Output the (x, y) coordinate of the center of the cell containing the given text.  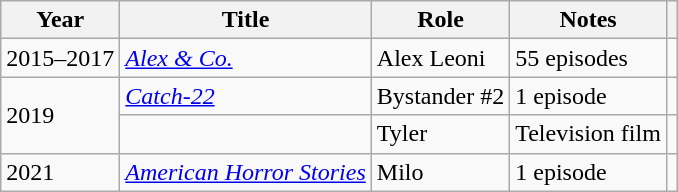
55 episodes (588, 58)
Tyler (440, 134)
2015–2017 (60, 58)
Milo (440, 172)
Role (440, 20)
Bystander #2 (440, 96)
Notes (588, 20)
Television film (588, 134)
Catch-22 (246, 96)
Alex Leoni (440, 58)
Title (246, 20)
American Horror Stories (246, 172)
Year (60, 20)
2021 (60, 172)
2019 (60, 115)
Alex & Co. (246, 58)
